Return the (X, Y) coordinate for the center point of the cell that contains the specified text.  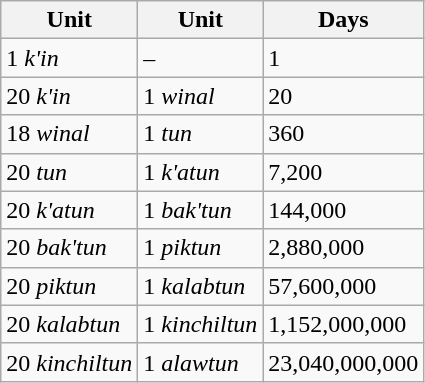
57,600,000 (344, 286)
1 (344, 58)
– (200, 58)
20 k'atun (70, 210)
1 tun (200, 134)
1 kalabtun (200, 286)
20 k'in (70, 96)
1 bak'tun (200, 210)
360 (344, 134)
20 piktun (70, 286)
1 piktun (200, 248)
144,000 (344, 210)
2,880,000 (344, 248)
20 tun (70, 172)
1 alawtun (200, 362)
1,152,000,000 (344, 324)
20 kinchiltun (70, 362)
Days (344, 20)
7,200 (344, 172)
1 winal (200, 96)
18 winal (70, 134)
1 k'in (70, 58)
23,040,000,000 (344, 362)
20 kalabtun (70, 324)
1 kinchiltun (200, 324)
1 k'atun (200, 172)
20 bak'tun (70, 248)
20 (344, 96)
